Capture the cell that displays the provided text and extract its [x, y] central coordinate. 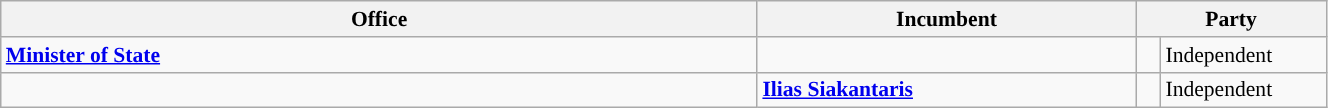
Party [1232, 19]
Incumbent [946, 19]
Office [380, 19]
Minister of State [380, 55]
Ilias Siakantaris [946, 90]
